Detect which cell encompasses the target text, then output its (X, Y) center coordinate. 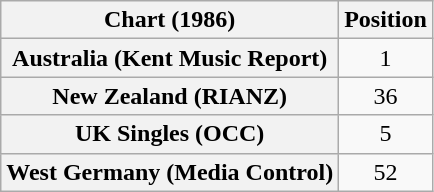
New Zealand (RIANZ) (170, 96)
Position (386, 20)
1 (386, 58)
West Germany (Media Control) (170, 172)
Chart (1986) (170, 20)
UK Singles (OCC) (170, 134)
52 (386, 172)
Australia (Kent Music Report) (170, 58)
5 (386, 134)
36 (386, 96)
